Output the [X, Y] coordinate of the center of the cell containing the given text.  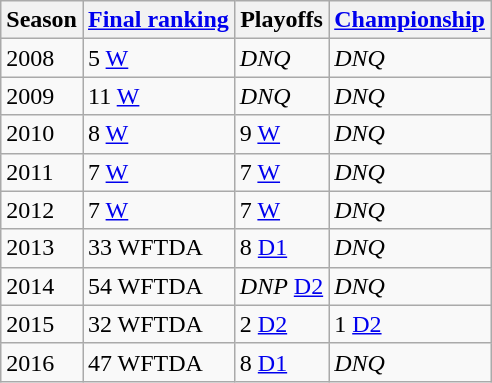
2010 [42, 134]
Championship [410, 20]
33 WFTDA [158, 248]
1 D2 [410, 324]
Final ranking [158, 20]
2 D2 [281, 324]
2015 [42, 324]
2013 [42, 248]
11 W [158, 96]
2011 [42, 172]
9 W [281, 134]
54 WFTDA [158, 286]
2012 [42, 210]
32 WFTDA [158, 324]
Season [42, 20]
47 WFTDA [158, 362]
2009 [42, 96]
8 W [158, 134]
DNP D2 [281, 286]
2016 [42, 362]
2014 [42, 286]
2008 [42, 58]
5 W [158, 58]
Playoffs [281, 20]
